Pinpoint the cell where the given text exists, returning its (X, Y) midpoint coordinate. 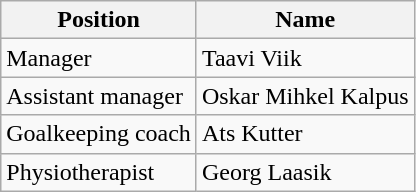
Position (99, 20)
Goalkeeping coach (99, 134)
Manager (99, 58)
Ats Kutter (305, 134)
Assistant manager (99, 96)
Oskar Mihkel Kalpus (305, 96)
Name (305, 20)
Georg Laasik (305, 172)
Physiotherapist (99, 172)
Taavi Viik (305, 58)
